Capture the cell that displays the provided text and extract its (X, Y) central coordinate. 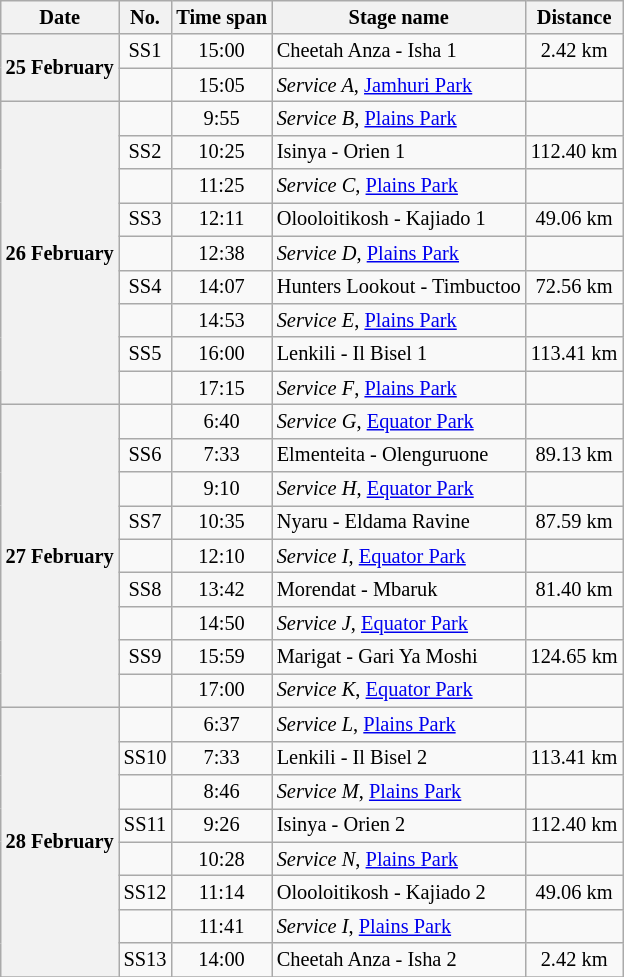
15:00 (221, 51)
No. (146, 17)
Cheetah Anza - Isha 2 (399, 960)
124.65 km (574, 657)
15:05 (221, 85)
8:46 (221, 791)
SS3 (146, 219)
Stage name (399, 17)
SS2 (146, 152)
Cheetah Anza - Isha 1 (399, 51)
11:41 (221, 926)
SS11 (146, 825)
Distance (574, 17)
Service N, Plains Park (399, 859)
28 February (60, 842)
16:00 (221, 354)
SS4 (146, 287)
SS9 (146, 657)
10:35 (221, 522)
27 February (60, 556)
26 February (60, 252)
Morendat - Mbaruk (399, 589)
15:59 (221, 657)
11:25 (221, 186)
Lenkili - Il Bisel 2 (399, 758)
81.40 km (574, 589)
Service B, Plains Park (399, 118)
Service F, Plains Park (399, 388)
6:37 (221, 724)
Nyaru - Eldama Ravine (399, 522)
14:00 (221, 960)
14:50 (221, 623)
12:10 (221, 556)
Isinya - Orien 1 (399, 152)
SS5 (146, 354)
Date (60, 17)
Hunters Lookout - Timbuctoo (399, 287)
14:07 (221, 287)
17:15 (221, 388)
Service L, Plains Park (399, 724)
17:00 (221, 690)
SS13 (146, 960)
9:55 (221, 118)
SS1 (146, 51)
Service I, Plains Park (399, 926)
Service C, Plains Park (399, 186)
9:26 (221, 825)
Service K, Equator Park (399, 690)
Lenkili - Il Bisel 1 (399, 354)
SS7 (146, 522)
Service J, Equator Park (399, 623)
11:14 (221, 892)
Service I, Equator Park (399, 556)
Marigat - Gari Ya Moshi (399, 657)
Time span (221, 17)
14:53 (221, 320)
12:38 (221, 253)
Service E, Plains Park (399, 320)
SS10 (146, 758)
12:11 (221, 219)
Service H, Equator Park (399, 489)
10:25 (221, 152)
25 February (60, 68)
Service M, Plains Park (399, 791)
Service D, Plains Park (399, 253)
6:40 (221, 421)
SS12 (146, 892)
9:10 (221, 489)
Olooloitikosh - Kajiado 2 (399, 892)
13:42 (221, 589)
Elmenteita - Olenguruone (399, 455)
Service A, Jamhuri Park (399, 85)
Isinya - Orien 2 (399, 825)
SS8 (146, 589)
10:28 (221, 859)
Olooloitikosh - Kajiado 1 (399, 219)
72.56 km (574, 287)
Service G, Equator Park (399, 421)
SS6 (146, 455)
87.59 km (574, 522)
89.13 km (574, 455)
